Determine the (X, Y) coordinate at the center of the cell enclosing the given text.  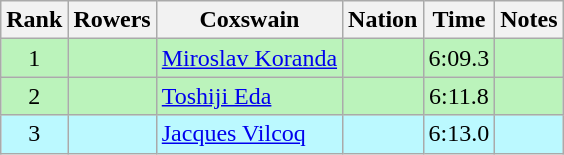
Jacques Vilcoq (249, 134)
Nation (383, 20)
Toshiji Eda (249, 96)
Time (459, 20)
Notes (529, 20)
Rank (34, 20)
6:11.8 (459, 96)
Coxswain (249, 20)
6:09.3 (459, 58)
6:13.0 (459, 134)
1 (34, 58)
3 (34, 134)
Miroslav Koranda (249, 58)
Rowers (112, 20)
2 (34, 96)
